Locate the cell with the specified text and output its [X, Y] center coordinate. 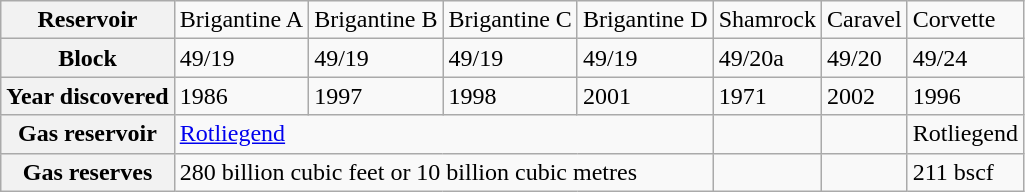
1998 [510, 96]
Caravel [864, 20]
Gas reserves [88, 172]
Brigantine B [376, 20]
49/20 [864, 58]
Block [88, 58]
1986 [241, 96]
Year discovered [88, 96]
Shamrock [767, 20]
Gas reservoir [88, 134]
211 bscf [965, 172]
Reservoir [88, 20]
2002 [864, 96]
1996 [965, 96]
Brigantine D [645, 20]
2001 [645, 96]
49/24 [965, 58]
Brigantine A [241, 20]
Brigantine C [510, 20]
1971 [767, 96]
280 billion cubic feet or 10 billion cubic metres [444, 172]
1997 [376, 96]
Corvette [965, 20]
49/20a [767, 58]
